Pinpoint the cell where the given text exists, returning its [X, Y] midpoint coordinate. 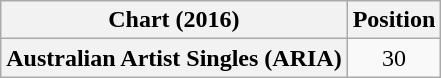
Position [394, 20]
30 [394, 58]
Australian Artist Singles (ARIA) [174, 58]
Chart (2016) [174, 20]
